Pinpoint the cell where the given text exists, returning its (X, Y) midpoint coordinate. 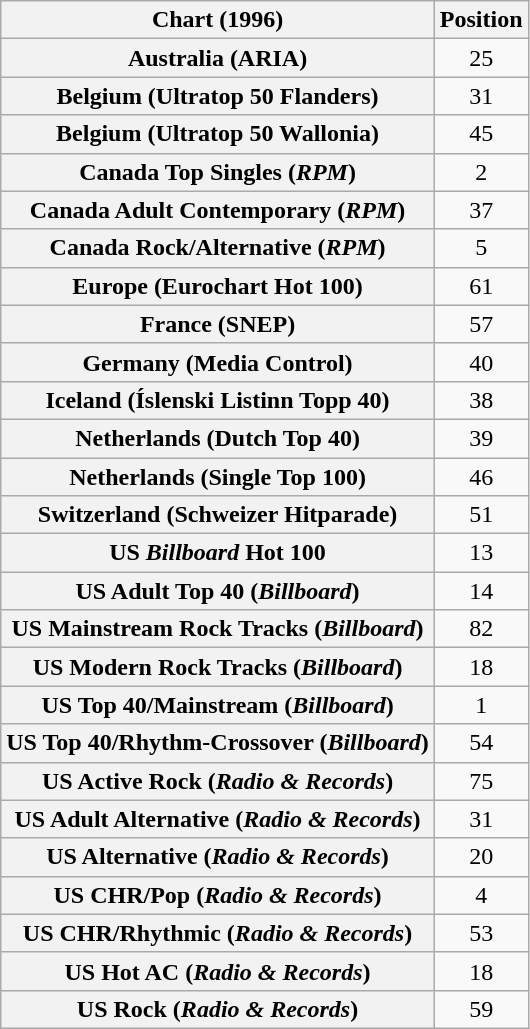
59 (481, 1009)
US Adult Top 40 (Billboard) (218, 591)
37 (481, 210)
US CHR/Rhythmic (Radio & Records) (218, 933)
US Active Rock (Radio & Records) (218, 781)
57 (481, 324)
25 (481, 58)
75 (481, 781)
13 (481, 553)
Chart (1996) (218, 20)
US Hot AC (Radio & Records) (218, 971)
20 (481, 857)
39 (481, 438)
Switzerland (Schweizer Hitparade) (218, 515)
Position (481, 20)
14 (481, 591)
2 (481, 172)
4 (481, 895)
5 (481, 248)
US Top 40/Rhythm-Crossover (Billboard) (218, 743)
Canada Rock/Alternative (RPM) (218, 248)
US Alternative (Radio & Records) (218, 857)
38 (481, 400)
53 (481, 933)
54 (481, 743)
France (SNEP) (218, 324)
46 (481, 477)
82 (481, 629)
US Top 40/Mainstream (Billboard) (218, 705)
Netherlands (Single Top 100) (218, 477)
Europe (Eurochart Hot 100) (218, 286)
Canada Adult Contemporary (RPM) (218, 210)
US Rock (Radio & Records) (218, 1009)
Belgium (Ultratop 50 Wallonia) (218, 134)
51 (481, 515)
Iceland (Íslenski Listinn Topp 40) (218, 400)
1 (481, 705)
Germany (Media Control) (218, 362)
40 (481, 362)
US Mainstream Rock Tracks (Billboard) (218, 629)
Netherlands (Dutch Top 40) (218, 438)
US Modern Rock Tracks (Billboard) (218, 667)
US Billboard Hot 100 (218, 553)
45 (481, 134)
US Adult Alternative (Radio & Records) (218, 819)
Belgium (Ultratop 50 Flanders) (218, 96)
Australia (ARIA) (218, 58)
Canada Top Singles (RPM) (218, 172)
US CHR/Pop (Radio & Records) (218, 895)
61 (481, 286)
